From the cell containing the given text, extract its center point as [X, Y] coordinate. 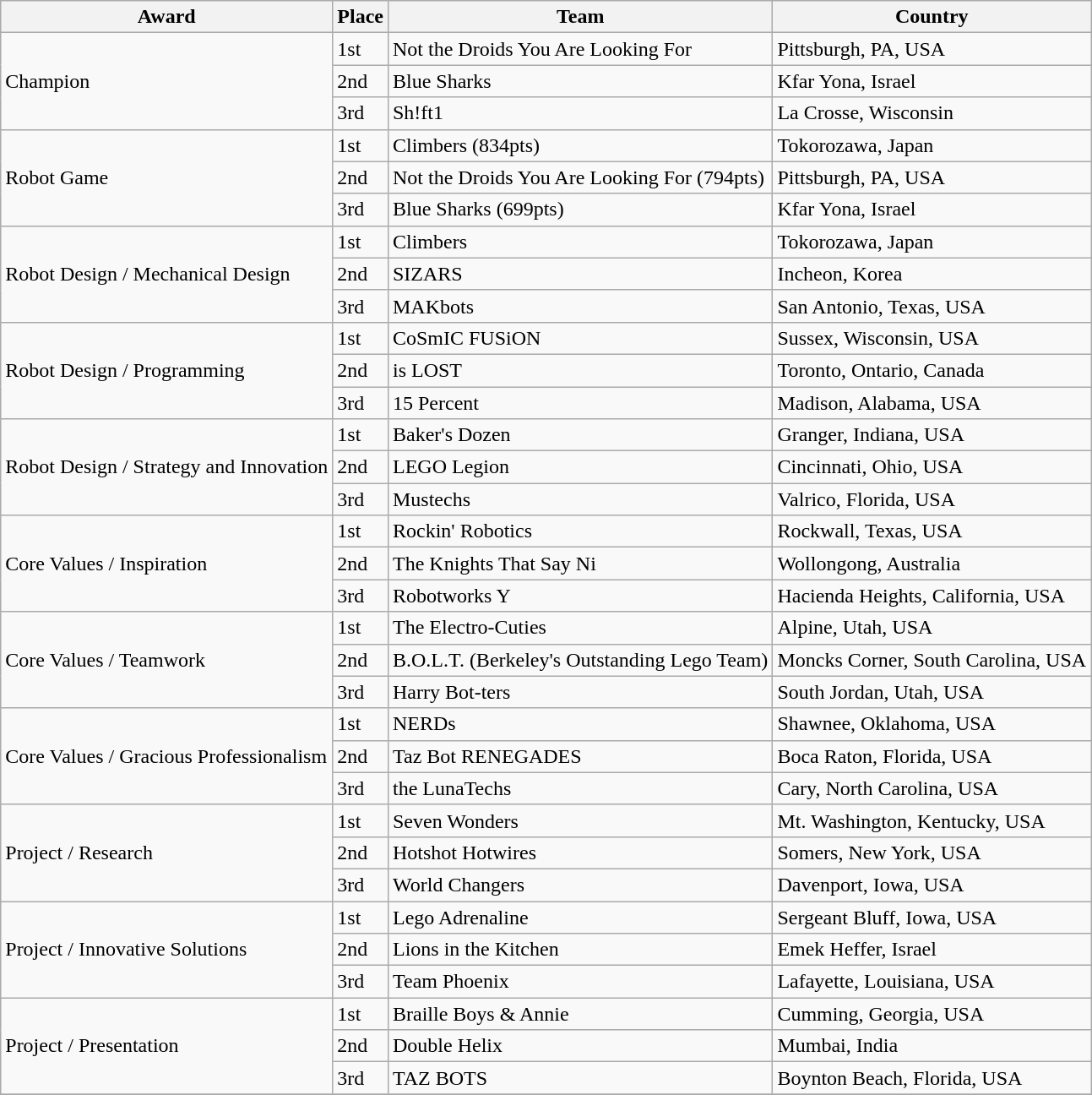
Champion [167, 81]
Mt. Washington, Kentucky, USA [932, 820]
Place [361, 17]
Rockin' Robotics [579, 531]
La Crosse, Wisconsin [932, 113]
Robot Design / Programming [167, 370]
15 Percent [579, 403]
Blue Sharks (699pts) [579, 210]
Team Phoenix [579, 982]
Climbers [579, 242]
South Jordan, Utah, USA [932, 692]
Braille Boys & Annie [579, 1014]
Davenport, Iowa, USA [932, 885]
SIZARS [579, 274]
Award [167, 17]
Seven Wonders [579, 820]
The Electro‐Cuties [579, 628]
is LOST [579, 370]
San Antonio, Texas, USA [932, 306]
Wollongong, Australia [932, 564]
Mustechs [579, 499]
Baker's Dozen [579, 435]
Project / Presentation [167, 1046]
Core Values / Gracious Professionalism [167, 756]
Sh!ft1 [579, 113]
Shawnee, Oklahoma, USA [932, 724]
Sergeant Bluff, Iowa, USA [932, 917]
Country [932, 17]
Robot Game [167, 177]
Lego Adrenaline [579, 917]
Toronto, Ontario, Canada [932, 370]
Sussex, Wisconsin, USA [932, 338]
Project / Research [167, 853]
The Knights That Say Ni [579, 564]
Boca Raton, Florida, USA [932, 756]
B.O.L.T. (Berkeley's Outstanding Lego Team) [579, 660]
Granger, Indiana, USA [932, 435]
Double Helix [579, 1046]
Not the Droids You Are Looking For (794pts) [579, 177]
World Changers [579, 885]
Lions in the Kitchen [579, 950]
Core Values / Teamwork [167, 660]
Core Values / Inspiration [167, 564]
Not the Droids You Are Looking For [579, 49]
Cincinnati, Ohio, USA [932, 467]
Robot Design / Strategy and Innovation [167, 467]
Madison, Alabama, USA [932, 403]
Taz Bot RENEGADES [579, 756]
CoSmIC FUSiON [579, 338]
Robot Design / Mechanical Design [167, 274]
NERDs [579, 724]
Harry Bot‐ters [579, 692]
Cary, North Carolina, USA [932, 788]
Project / Innovative Solutions [167, 949]
Alpine, Utah, USA [932, 628]
the LunaTechs [579, 788]
Cumming, Georgia, USA [932, 1014]
Valrico, Florida, USA [932, 499]
Robotworks Y [579, 596]
Team [579, 17]
Emek Heffer, Israel [932, 950]
Hacienda Heights, California, USA [932, 596]
Somers, New York, USA [932, 853]
Lafayette, Louisiana, USA [932, 982]
TAZ BOTS [579, 1078]
Rockwall, Texas, USA [932, 531]
MAKbots [579, 306]
LEGO Legion [579, 467]
Climbers (834pts) [579, 145]
Blue Sharks [579, 81]
Moncks Corner, South Carolina, USA [932, 660]
Mumbai, India [932, 1046]
Boynton Beach, Florida, USA [932, 1078]
Hotshot Hotwires [579, 853]
Incheon, Korea [932, 274]
